Locate the cell with the specified text and output its [X, Y] center coordinate. 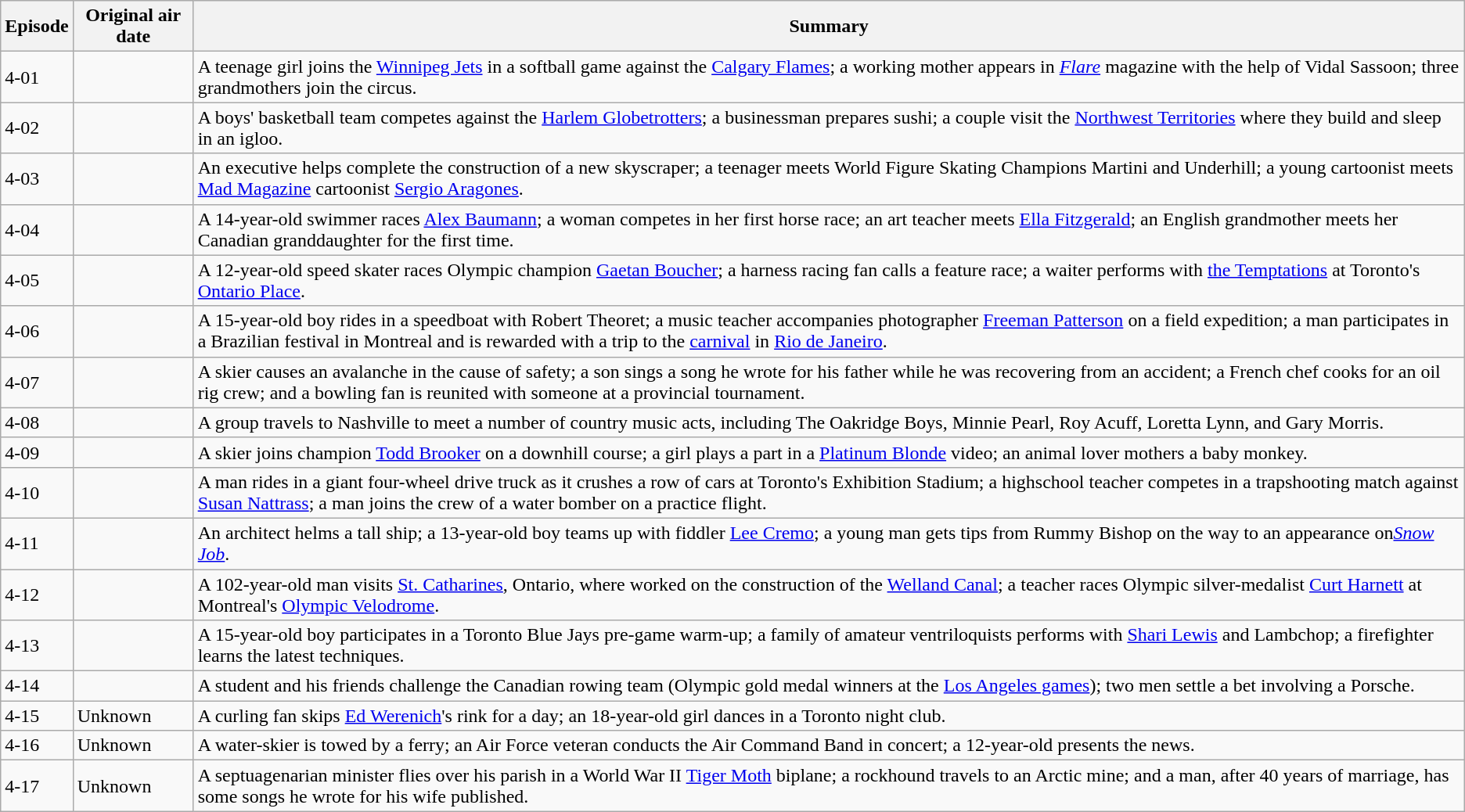
Episode [37, 27]
4-07 [37, 382]
4-08 [37, 422]
4-03 [37, 178]
4-02 [37, 128]
A water-skier is towed by a ferry; an Air Force veteran conducts the Air Command Band in concert; a 12-year-old presents the news. [829, 746]
A skier joins champion Todd Brooker on a downhill course; a girl plays a part in a Platinum Blonde video; an animal lover mothers a baby monkey. [829, 452]
4-11 [37, 543]
Summary [829, 27]
4-16 [37, 746]
4-10 [37, 493]
4-01 [37, 77]
4-06 [37, 332]
A curling fan skips Ed Werenich's rink for a day; an 18-year-old girl dances in a Toronto night club. [829, 716]
4-09 [37, 452]
4-17 [37, 785]
4-12 [37, 595]
4-05 [37, 280]
Original air date [133, 27]
4-04 [37, 230]
4-14 [37, 686]
4-15 [37, 716]
4-13 [37, 646]
